Capture the cell that displays the provided text and extract its [x, y] central coordinate. 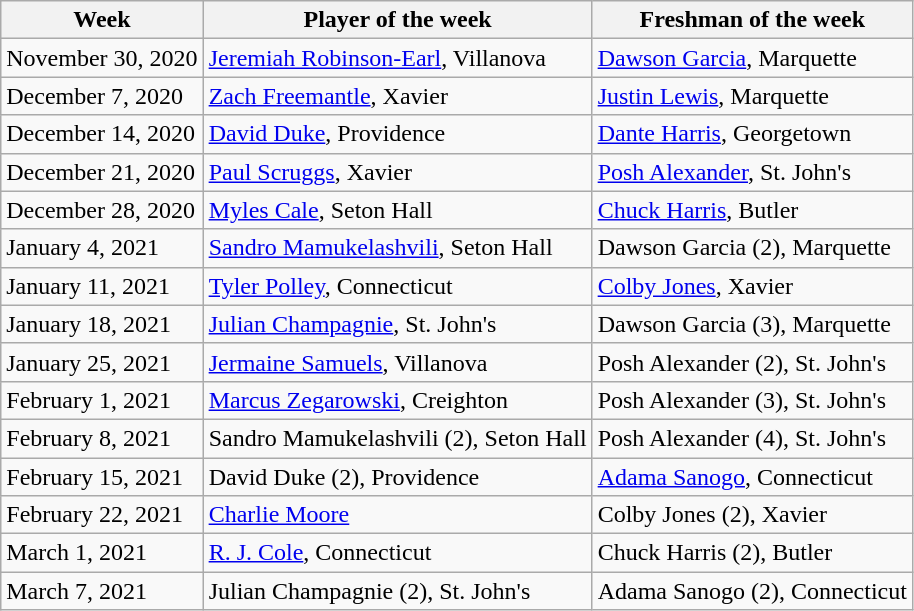
Colby Jones, Xavier [752, 286]
Dawson Garcia (2), Marquette [752, 248]
Charlie Moore [398, 515]
R. J. Cole, Connecticut [398, 553]
Chuck Harris (2), Butler [752, 553]
December 7, 2020 [102, 96]
March 7, 2021 [102, 591]
February 22, 2021 [102, 515]
December 28, 2020 [102, 210]
Freshman of the week [752, 20]
David Duke, Providence [398, 134]
Week [102, 20]
Adama Sanogo (2), Connecticut [752, 591]
March 1, 2021 [102, 553]
February 15, 2021 [102, 477]
February 1, 2021 [102, 400]
Posh Alexander (3), St. John's [752, 400]
Myles Cale, Seton Hall [398, 210]
January 25, 2021 [102, 362]
Marcus Zegarowski, Creighton [398, 400]
Posh Alexander (4), St. John's [752, 438]
Player of the week [398, 20]
Posh Alexander, St. John's [752, 172]
December 21, 2020 [102, 172]
November 30, 2020 [102, 58]
Zach Freemantle, Xavier [398, 96]
David Duke (2), Providence [398, 477]
January 11, 2021 [102, 286]
Tyler Polley, Connecticut [398, 286]
December 14, 2020 [102, 134]
January 4, 2021 [102, 248]
Paul Scruggs, Xavier [398, 172]
January 18, 2021 [102, 324]
Dawson Garcia (3), Marquette [752, 324]
Dante Harris, Georgetown [752, 134]
Sandro Mamukelashvili, Seton Hall [398, 248]
Jermaine Samuels, Villanova [398, 362]
Sandro Mamukelashvili (2), Seton Hall [398, 438]
Colby Jones (2), Xavier [752, 515]
Julian Champagnie, St. John's [398, 324]
February 8, 2021 [102, 438]
Adama Sanogo, Connecticut [752, 477]
Jeremiah Robinson-Earl, Villanova [398, 58]
Justin Lewis, Marquette [752, 96]
Julian Champagnie (2), St. John's [398, 591]
Posh Alexander (2), St. John's [752, 362]
Dawson Garcia, Marquette [752, 58]
Chuck Harris, Butler [752, 210]
